Output the (X, Y) coordinate of the center of the cell containing the given text.  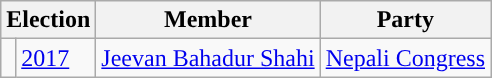
2017 (56, 58)
Election (48, 20)
Nepali Congress (405, 58)
Party (405, 20)
Member (208, 20)
Jeevan Bahadur Shahi (208, 58)
